Extract the (X, Y) coordinate from the center of the cell holding the provided text.  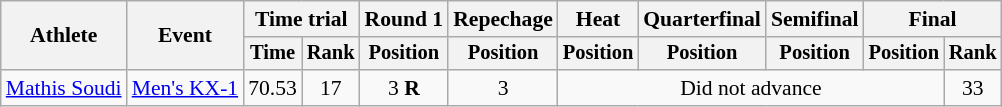
17 (331, 88)
Repechage (503, 19)
Heat (598, 19)
Time (272, 54)
Athlete (64, 36)
Men's KX-1 (186, 88)
Final (933, 19)
3 (503, 88)
Mathis Soudi (64, 88)
70.53 (272, 88)
Round 1 (404, 19)
Quarterfinal (702, 19)
33 (973, 88)
Semifinal (815, 19)
3 R (404, 88)
Event (186, 36)
Did not advance (751, 88)
Time trial (301, 19)
